Locate the cell with the specified text and output its [x, y] center coordinate. 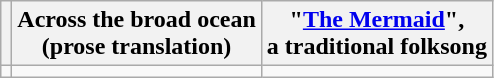
"The Mermaid",a traditional folksong [376, 34]
Across the broad ocean(prose translation) [137, 34]
